Return (x, y) of the center of cell containing provided text 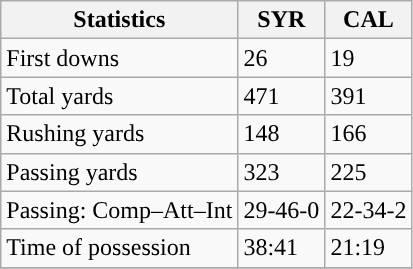
Time of possession (120, 248)
First downs (120, 58)
166 (368, 134)
19 (368, 58)
29-46-0 (282, 210)
323 (282, 172)
22-34-2 (368, 210)
Total yards (120, 96)
471 (282, 96)
21:19 (368, 248)
391 (368, 96)
Statistics (120, 20)
Passing yards (120, 172)
SYR (282, 20)
26 (282, 58)
Passing: Comp–Att–Int (120, 210)
Rushing yards (120, 134)
225 (368, 172)
148 (282, 134)
38:41 (282, 248)
CAL (368, 20)
